Return the [x, y] coordinate for the center point of the cell that contains the specified text.  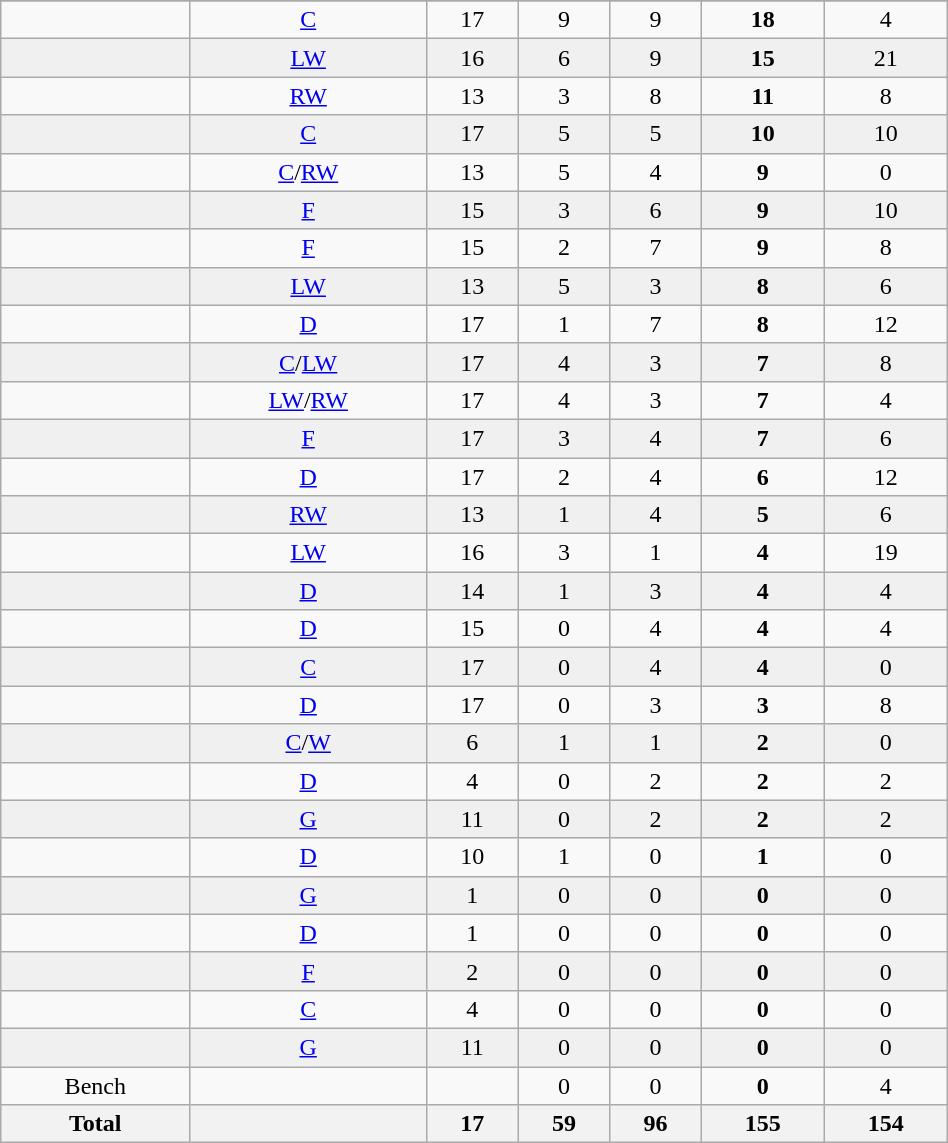
C/RW [308, 172]
59 [564, 1124]
C/W [308, 743]
154 [886, 1124]
14 [473, 591]
Total [96, 1124]
19 [886, 553]
155 [762, 1124]
18 [762, 20]
96 [656, 1124]
C/LW [308, 362]
21 [886, 58]
LW/RW [308, 400]
Bench [96, 1085]
